Return (x, y) of the center of cell containing provided text 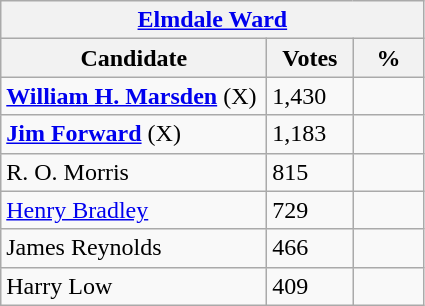
1,430 (310, 96)
815 (310, 172)
Jim Forward (X) (134, 134)
466 (310, 248)
Candidate (134, 58)
409 (310, 286)
R. O. Morris (134, 172)
% (388, 58)
Votes (310, 58)
Elmdale Ward (212, 20)
James Reynolds (134, 248)
Harry Low (134, 286)
William H. Marsden (X) (134, 96)
1,183 (310, 134)
729 (310, 210)
Henry Bradley (134, 210)
